Provide the [X, Y] coordinate of the cell's center where the given text is located.  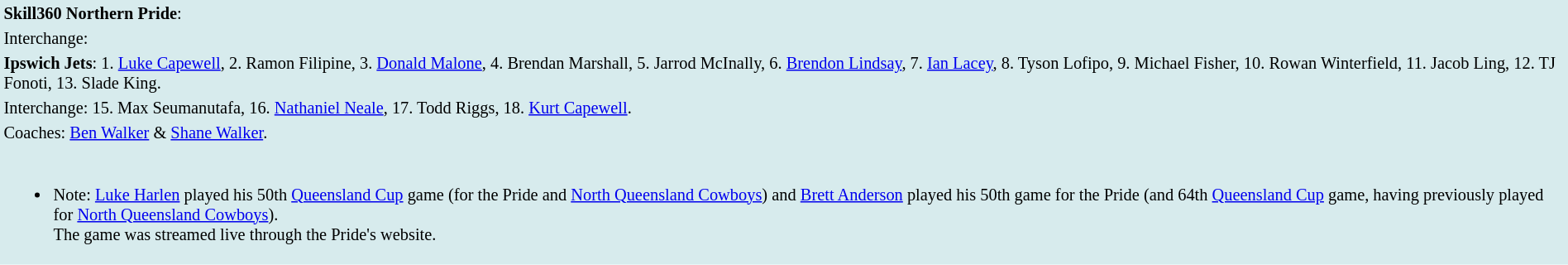
Interchange: [784, 38]
Interchange: 15. Max Seumanutafa, 16. Nathaniel Neale, 17. Todd Riggs, 18. Kurt Capewell. [784, 108]
Coaches: Ben Walker & Shane Walker. [784, 132]
Skill360 Northern Pride: [784, 13]
